Return the [X, Y] coordinate for the center point of the cell that contains the specified text.  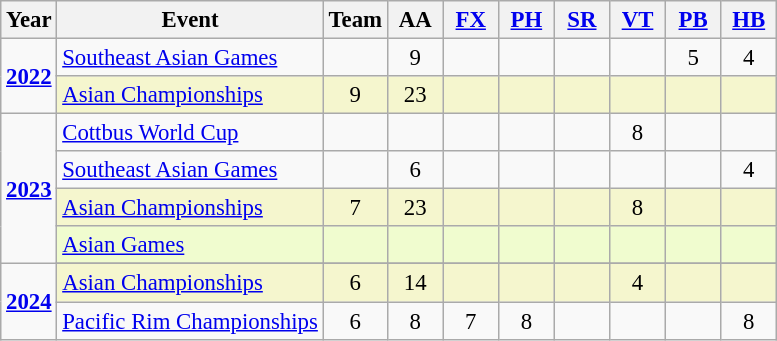
PB [693, 20]
SR [582, 20]
2023 [29, 189]
AA [415, 20]
VT [638, 20]
2024 [29, 302]
Cottbus World Cup [190, 133]
2022 [29, 76]
PH [527, 20]
Pacific Rim Championships [190, 321]
14 [415, 283]
Event [190, 20]
5 [693, 58]
Year [29, 20]
Team [355, 20]
HB [749, 20]
Asian Games [190, 245]
FX [471, 20]
